Scan for the cell matching the given text and deliver its [x, y] coordinate at center. 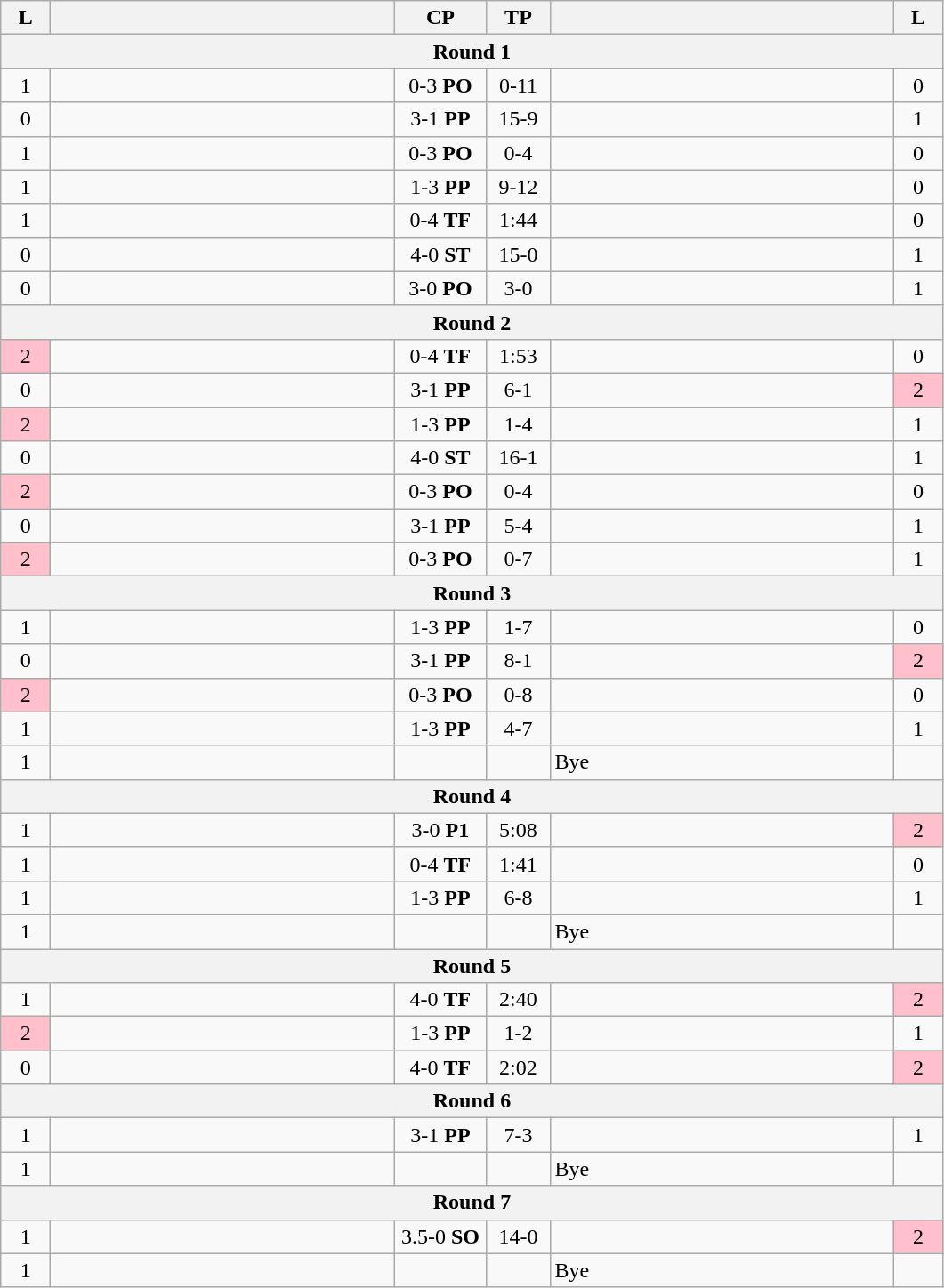
5:08 [518, 830]
0-8 [518, 695]
1-7 [518, 627]
6-8 [518, 898]
14-0 [518, 1236]
TP [518, 18]
6-1 [518, 390]
3-0 P1 [440, 830]
Round 3 [472, 593]
1-4 [518, 424]
Round 6 [472, 1101]
2:40 [518, 1000]
Round 7 [472, 1203]
1:41 [518, 864]
Round 4 [472, 796]
Round 2 [472, 322]
1:44 [518, 221]
1:53 [518, 356]
16-1 [518, 458]
3.5-0 SO [440, 1236]
7-3 [518, 1135]
Round 5 [472, 965]
0-11 [518, 85]
1-2 [518, 1034]
15-9 [518, 119]
0-7 [518, 559]
Round 1 [472, 52]
9-12 [518, 187]
CP [440, 18]
3-0 PO [440, 288]
15-0 [518, 254]
3-0 [518, 288]
5-4 [518, 526]
4-7 [518, 729]
8-1 [518, 661]
2:02 [518, 1067]
